Pinpoint the cell where the given text exists, returning its [x, y] midpoint coordinate. 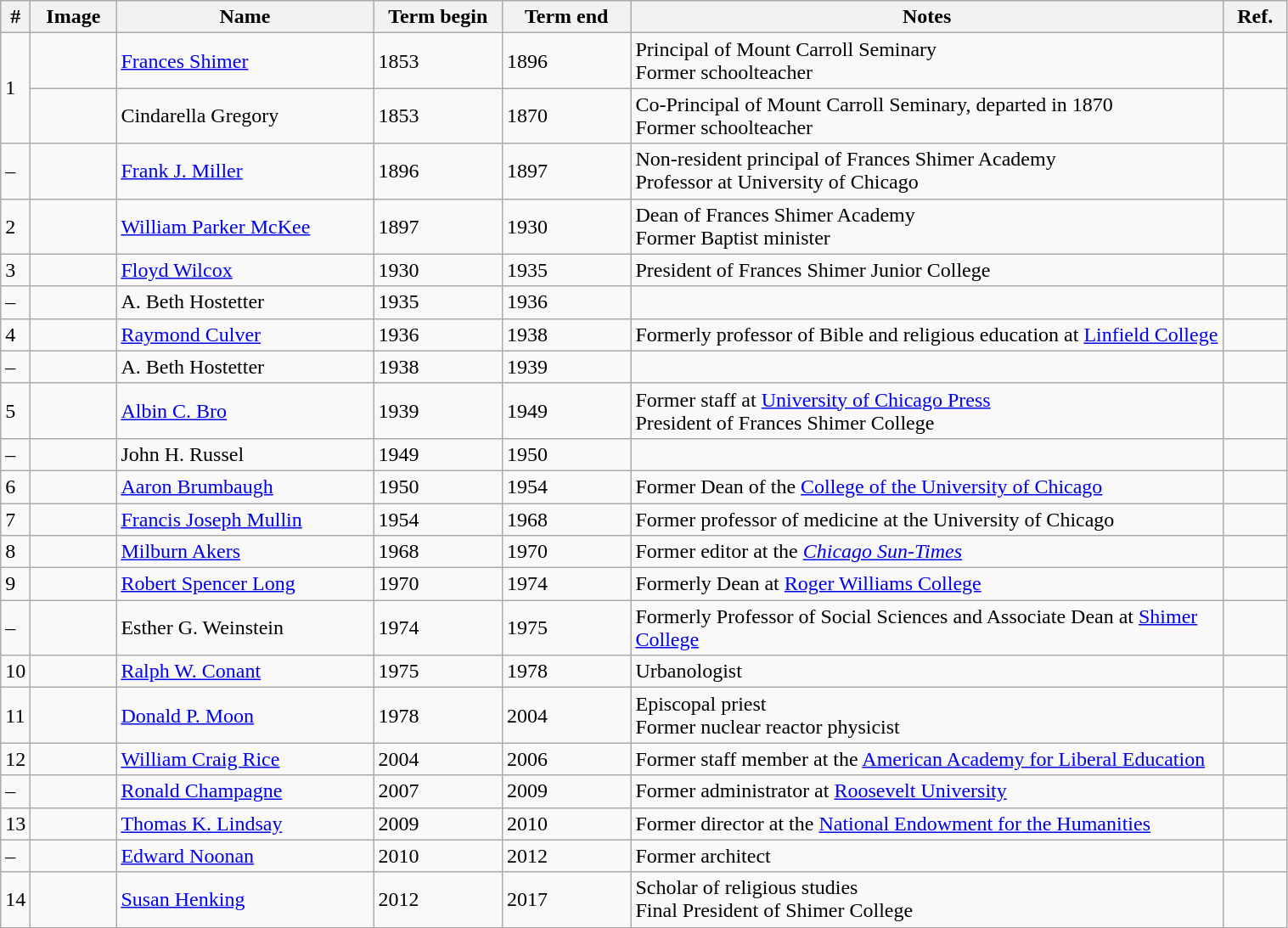
Frances Shimer [245, 61]
Former professor of medicine at the University of Chicago [927, 519]
Term begin [438, 17]
Ronald Champagne [245, 791]
Image [73, 17]
5 [15, 411]
1 [15, 88]
Former staff member at the American Academy for Liberal Education [927, 759]
Co-Principal of Mount Carroll Seminary, departed in 1870Former schoolteacher [927, 115]
13 [15, 824]
8 [15, 552]
Former administrator at Roosevelt University [927, 791]
Formerly Professor of Social Sciences and Associate Dean at Shimer College [927, 628]
10 [15, 672]
William Craig Rice [245, 759]
# [15, 17]
Ref. [1255, 17]
Cindarella Gregory [245, 115]
Notes [927, 17]
3 [15, 270]
14 [15, 900]
Former Dean of the College of the University of Chicago [927, 486]
Formerly Dean at Roger Williams College [927, 584]
Milburn Akers [245, 552]
Term end [566, 17]
Former staff at University of Chicago PressPresident of Frances Shimer College [927, 411]
4 [15, 335]
9 [15, 584]
Dean of Frances Shimer AcademyFormer Baptist minister [927, 226]
Esther G. Weinstein [245, 628]
7 [15, 519]
Robert Spencer Long [245, 584]
Formerly professor of Bible and religious education at Linfield College [927, 335]
Francis Joseph Mullin [245, 519]
1870 [566, 115]
Albin C. Bro [245, 411]
Aaron Brumbaugh [245, 486]
2 [15, 226]
Episcopal priestFormer nuclear reactor physicist [927, 715]
Frank J. Miller [245, 172]
President of Frances Shimer Junior College [927, 270]
Raymond Culver [245, 335]
Former editor at the Chicago Sun-Times [927, 552]
Former architect [927, 856]
Non-resident principal of Frances Shimer AcademyProfessor at University of Chicago [927, 172]
Donald P. Moon [245, 715]
Susan Henking [245, 900]
Edward Noonan [245, 856]
Thomas K. Lindsay [245, 824]
Former director at the National Endowment for the Humanities [927, 824]
Name [245, 17]
Floyd Wilcox [245, 270]
Scholar of religious studiesFinal President of Shimer College [927, 900]
Principal of Mount Carroll SeminaryFormer schoolteacher [927, 61]
William Parker McKee [245, 226]
6 [15, 486]
12 [15, 759]
2006 [566, 759]
Urbanologist [927, 672]
2017 [566, 900]
11 [15, 715]
John H. Russel [245, 454]
2007 [438, 791]
Ralph W. Conant [245, 672]
